Identify which cell holds the provided text, then report its [X, Y] central coordinate. 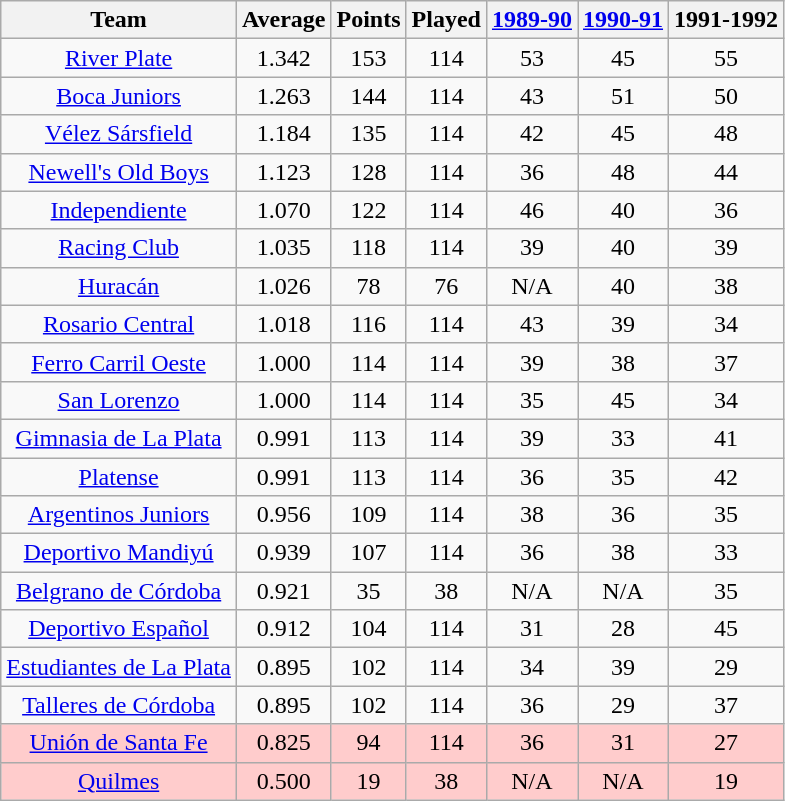
Unión de Santa Fe [119, 743]
0.956 [284, 515]
Played [446, 20]
104 [368, 629]
51 [624, 96]
1.018 [284, 324]
Average [284, 20]
Deportivo Español [119, 629]
1.035 [284, 248]
76 [446, 286]
Independiente [119, 210]
1.123 [284, 172]
Gimnasia de La Plata [119, 438]
Quilmes [119, 781]
135 [368, 134]
Racing Club [119, 248]
River Plate [119, 58]
1989-90 [532, 20]
53 [532, 58]
1.026 [284, 286]
144 [368, 96]
Rosario Central [119, 324]
Huracán [119, 286]
Talleres de Córdoba [119, 705]
Boca Juniors [119, 96]
0.939 [284, 553]
Points [368, 20]
1.184 [284, 134]
San Lorenzo [119, 400]
116 [368, 324]
1.342 [284, 58]
Platense [119, 477]
1.263 [284, 96]
107 [368, 553]
78 [368, 286]
122 [368, 210]
Ferro Carril Oeste [119, 362]
118 [368, 248]
44 [726, 172]
94 [368, 743]
1991-1992 [726, 20]
27 [726, 743]
50 [726, 96]
0.912 [284, 629]
Team [119, 20]
109 [368, 515]
1.070 [284, 210]
Argentinos Juniors [119, 515]
0.825 [284, 743]
Deportivo Mandiyú [119, 553]
1990-91 [624, 20]
0.500 [284, 781]
Estudiantes de La Plata [119, 667]
Newell's Old Boys [119, 172]
153 [368, 58]
0.921 [284, 591]
41 [726, 438]
128 [368, 172]
Belgrano de Córdoba [119, 591]
55 [726, 58]
46 [532, 210]
28 [624, 629]
Vélez Sársfield [119, 134]
